From the cell containing the given text, extract its center point as [X, Y] coordinate. 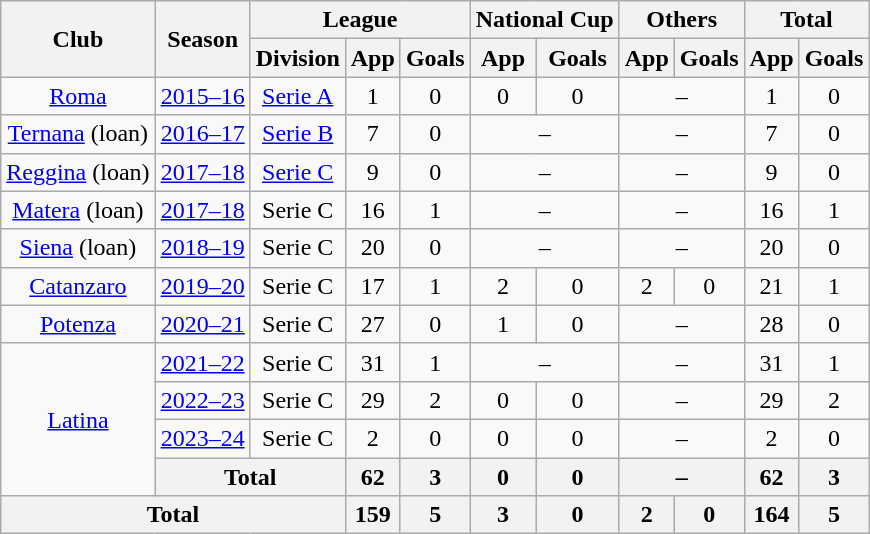
Catanzaro [78, 286]
Ternana (loan) [78, 134]
164 [772, 515]
Division [298, 58]
Season [202, 39]
Roma [78, 96]
27 [372, 324]
Others [682, 20]
Matera (loan) [78, 210]
2015–16 [202, 96]
Serie A [298, 96]
National Cup [544, 20]
Potenza [78, 324]
28 [772, 324]
Siena (loan) [78, 248]
Serie B [298, 134]
2020–21 [202, 324]
2016–17 [202, 134]
17 [372, 286]
Club [78, 39]
2019–20 [202, 286]
2021–22 [202, 362]
League [360, 20]
159 [372, 515]
2018–19 [202, 248]
2023–24 [202, 438]
Reggina (loan) [78, 172]
2022–23 [202, 400]
21 [772, 286]
Latina [78, 419]
